Determine the [x, y] coordinate at the center of the cell enclosing the given text.  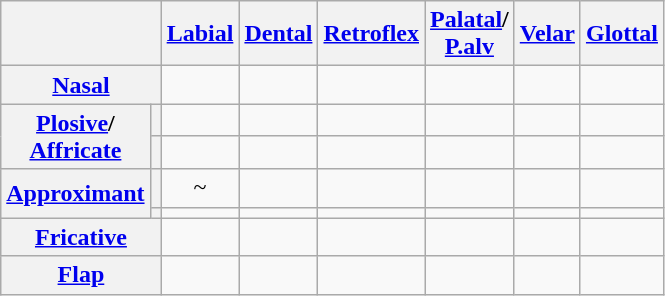
Nasal [81, 85]
Labial [200, 34]
Approximant [76, 194]
Glottal [622, 34]
~ [200, 188]
Fricative [81, 237]
Plosive/Affricate [76, 136]
Velar [547, 34]
Retroflex [372, 34]
Palatal/P.alv [470, 34]
Flap [81, 275]
Dental [278, 34]
